Capture the cell that displays the provided text and extract its (X, Y) central coordinate. 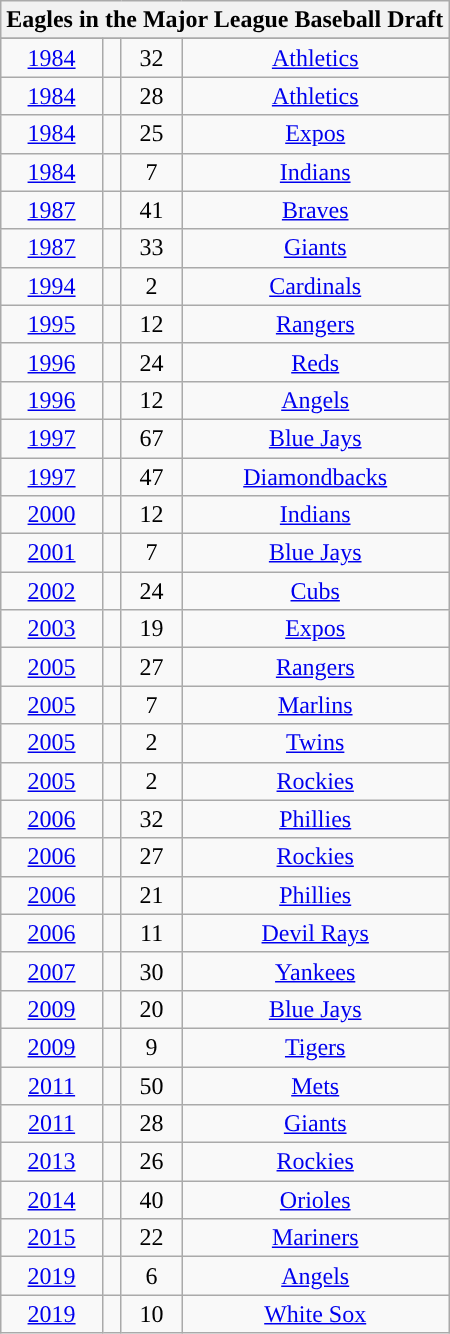
50 (151, 1085)
Braves (316, 210)
Twins (316, 743)
22 (151, 1238)
40 (151, 1200)
2015 (52, 1238)
Cubs (316, 591)
2003 (52, 629)
30 (151, 971)
21 (151, 895)
1994 (52, 286)
67 (151, 438)
Eagles in the Major League Baseball Draft (225, 20)
26 (151, 1162)
Cardinals (316, 286)
2014 (52, 1200)
2013 (52, 1162)
Marlins (316, 705)
Orioles (316, 1200)
6 (151, 1276)
Mets (316, 1085)
2002 (52, 591)
20 (151, 1009)
10 (151, 1314)
Yankees (316, 971)
1995 (52, 324)
White Sox (316, 1314)
Tigers (316, 1047)
47 (151, 477)
25 (151, 134)
19 (151, 629)
2001 (52, 553)
33 (151, 248)
9 (151, 1047)
Devil Rays (316, 933)
41 (151, 210)
Mariners (316, 1238)
Reds (316, 362)
2007 (52, 971)
Diamondbacks (316, 477)
2000 (52, 515)
11 (151, 933)
